Search for the cell housing the specified text and yield its (X, Y) center coordinate. 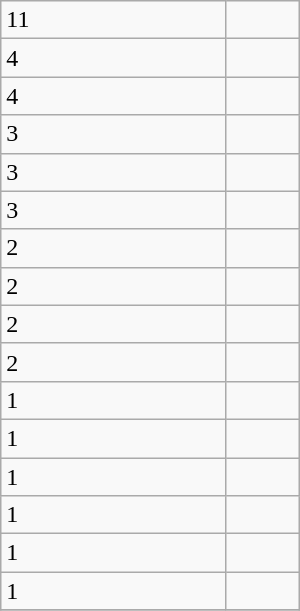
11 (114, 20)
